Capture the cell that displays the provided text and extract its [x, y] central coordinate. 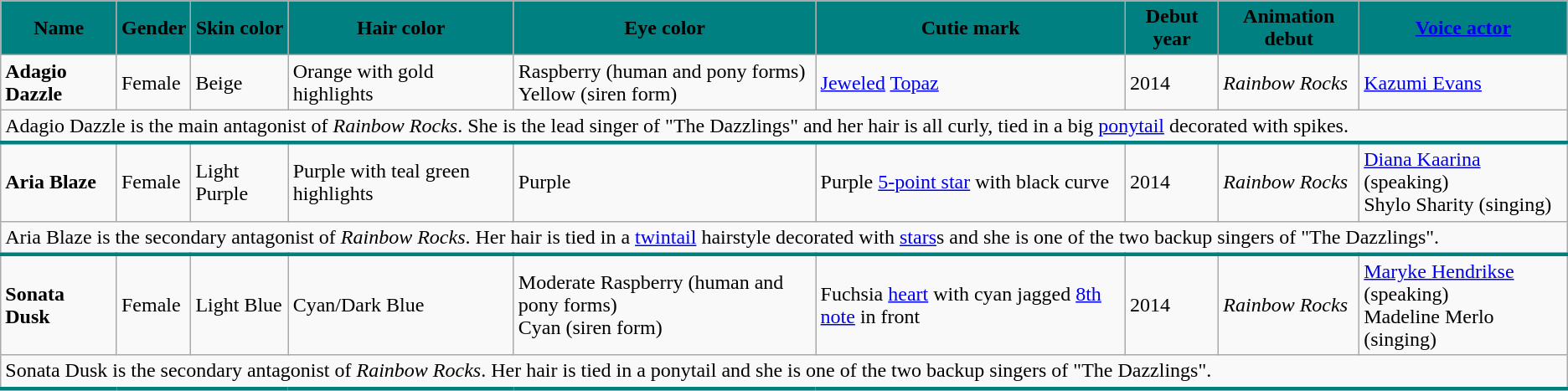
Light Purple [240, 182]
Eye color [665, 28]
Moderate Raspberry (human and pony forms) Cyan (siren form) [665, 305]
Cyan/Dark Blue [400, 305]
Light Blue [240, 305]
Fuchsia heart with cyan jagged 8th note in front [970, 305]
Orange with gold highlights [400, 82]
Debut year [1171, 28]
Beige [240, 82]
Kazumi Evans [1464, 82]
Aria Blaze [59, 182]
Voice actor [1464, 28]
Diana Kaarina (speaking) Shylo Sharity (singing) [1464, 182]
Hair color [400, 28]
Sonata Dusk is the secondary antagonist of Rainbow Rocks. Her hair is tied in a ponytail and she is one of the two backup singers of "The Dazzlings". [784, 372]
Maryke Hendrikse (speaking) Madeline Merlo (singing) [1464, 305]
Purple [665, 182]
Gender [153, 28]
Purple with teal green highlights [400, 182]
Adagio Dazzle [59, 82]
Skin color [240, 28]
Purple 5-point star with black curve [970, 182]
Jeweled Topaz [970, 82]
Cutie mark [970, 28]
Raspberry (human and pony forms) Yellow (siren form) [665, 82]
Name [59, 28]
Sonata Dusk [59, 305]
Animation debut [1289, 28]
